Determine the [X, Y] coordinate at the center of the cell enclosing the given text.  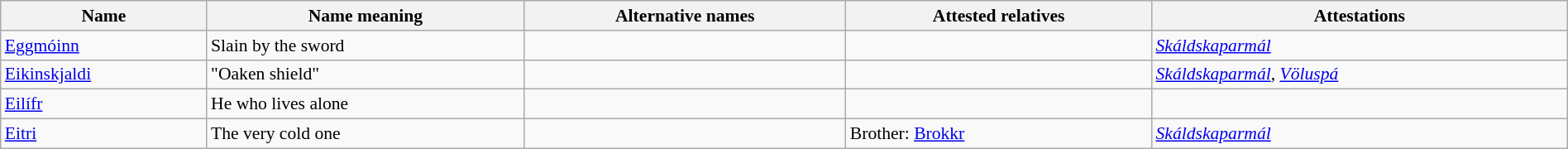
Attested relatives [999, 16]
Skáldskaparmál, Völuspá [1360, 74]
Brother: Brokkr [999, 134]
Name meaning [366, 16]
He who lives alone [366, 104]
"Oaken shield" [366, 74]
Alternative names [685, 16]
Eggmóinn [104, 46]
Eilífr [104, 104]
The very cold one [366, 134]
Slain by the sword [366, 46]
Attestations [1360, 16]
Eitri [104, 134]
Eikinskjaldi [104, 74]
Name [104, 16]
